Find where the given text appears and provide that cell's center as [x, y] coordinate. 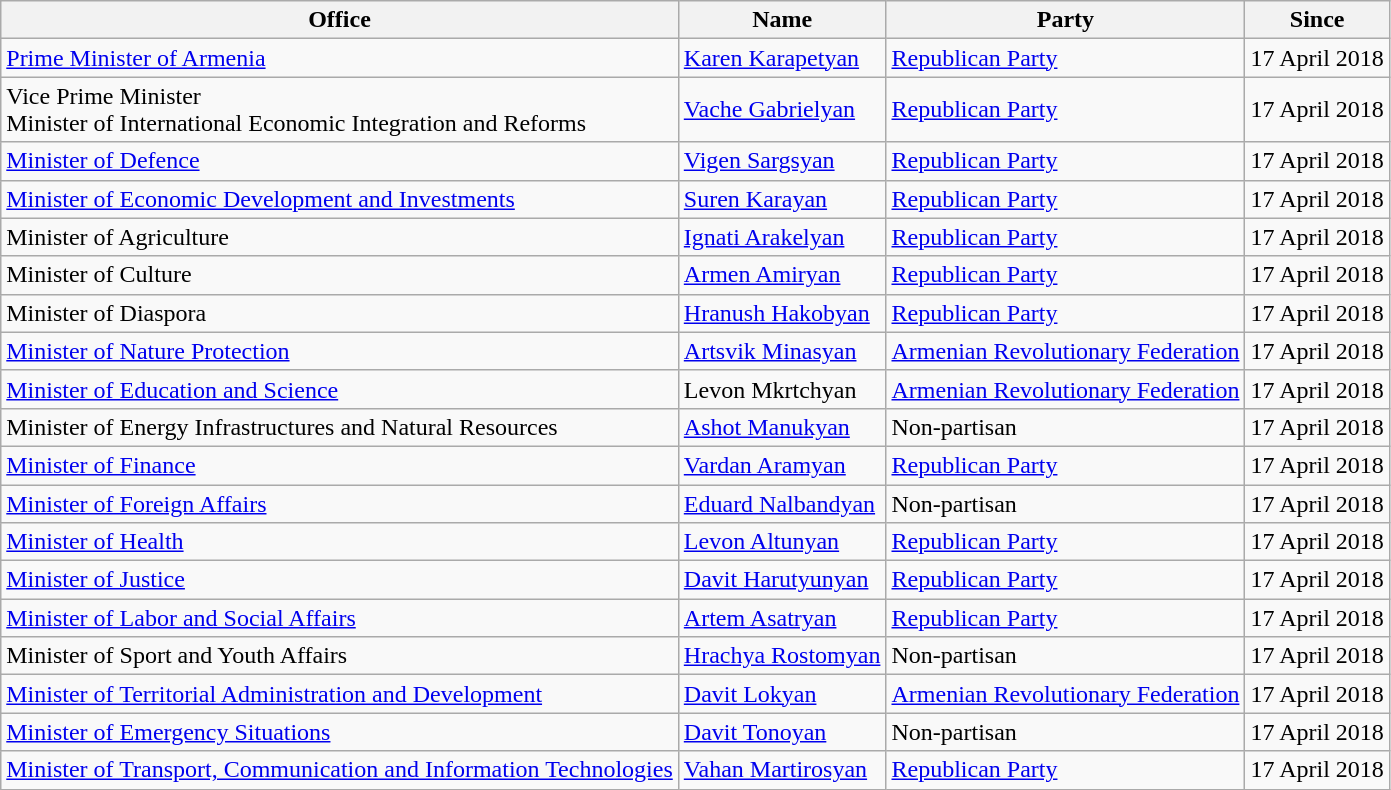
Suren Karayan [782, 199]
Party [1066, 20]
Prime Minister of Armenia [340, 58]
Ashot Manukyan [782, 427]
Minister of Education and Science [340, 389]
Minister of Territorial Administration and Development [340, 694]
Minister of Energy Infrastructures and Natural Resources [340, 427]
Davit Harutyunyan [782, 580]
Vice Prime MinisterMinister of International Economic Integration and Reforms [340, 110]
Vahan Martirosyan [782, 770]
Vigen Sargsyan [782, 161]
Vardan Aramyan [782, 465]
Minister of Finance [340, 465]
Minister of Health [340, 542]
Minister of Emergency Situations [340, 732]
Hrachya Rostomyan [782, 656]
Minister of Defence [340, 161]
Minister of Agriculture [340, 237]
Armen Amiryan [782, 275]
Since [1317, 20]
Minister of Nature Protection [340, 351]
Karen Karapetyan [782, 58]
Minister of Transport, Communication and Information Technologies [340, 770]
Minister of Culture [340, 275]
Vache Gabrielyan [782, 110]
Hranush Hakobyan [782, 313]
Minister of Economic Development and Investments [340, 199]
Davit Lokyan [782, 694]
Minister of Labor and Social Affairs [340, 618]
Levon Altunyan [782, 542]
Eduard Nalbandyan [782, 503]
Minister of Foreign Affairs [340, 503]
Minister of Diaspora [340, 313]
Minister of Justice [340, 580]
Artsvik Minasyan [782, 351]
Name [782, 20]
Office [340, 20]
Minister of Sport and Youth Affairs [340, 656]
Levon Mkrtchyan [782, 389]
Artem Asatryan [782, 618]
Davit Tonoyan [782, 732]
Ignati Arakelyan [782, 237]
